Return [x, y] of the center of cell containing provided text 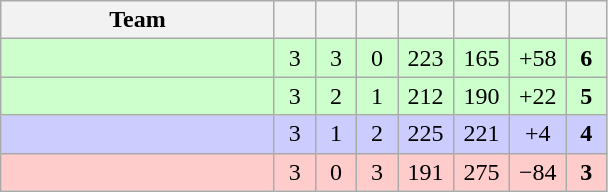
5 [586, 96]
+4 [538, 134]
221 [482, 134]
+58 [538, 58]
Team [138, 20]
223 [426, 58]
212 [426, 96]
−84 [538, 172]
190 [482, 96]
225 [426, 134]
6 [586, 58]
275 [482, 172]
4 [586, 134]
191 [426, 172]
+22 [538, 96]
165 [482, 58]
